Provide the [x, y] coordinate of the cell's center where the given text is located.  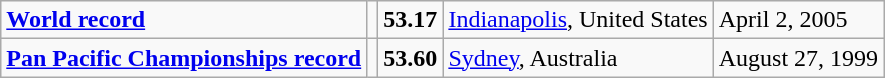
April 2, 2005 [798, 20]
World record [184, 20]
53.17 [410, 20]
53.60 [410, 58]
Indianapolis, United States [578, 20]
August 27, 1999 [798, 58]
Sydney, Australia [578, 58]
Pan Pacific Championships record [184, 58]
